Scan for the cell matching the given text and deliver its (x, y) coordinate at center. 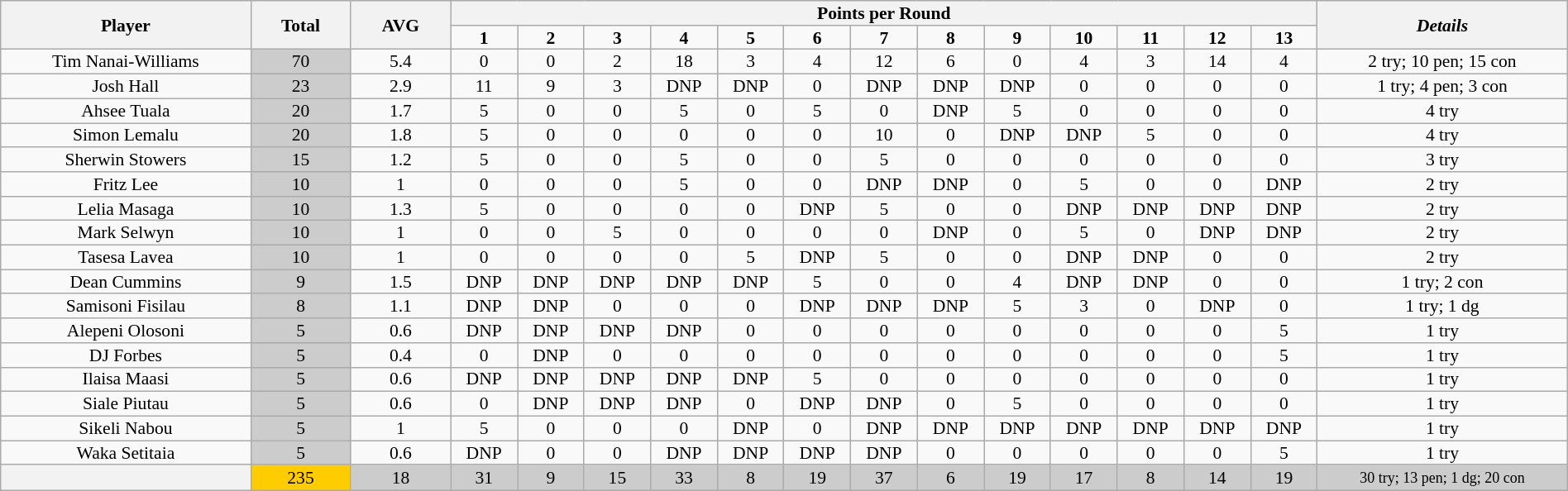
Player (126, 25)
1.2 (400, 160)
30 try; 13 pen; 1 dg; 20 con (1442, 478)
Fritz Lee (126, 184)
1.8 (400, 136)
Lelia Masaga (126, 209)
7 (885, 38)
3 try (1442, 160)
Points per Round (884, 13)
5.4 (400, 62)
23 (301, 87)
33 (685, 478)
1.3 (400, 209)
Waka Setitaia (126, 453)
Ahsee Tuala (126, 111)
31 (485, 478)
13 (1284, 38)
1 try; 4 pen; 3 con (1442, 87)
Mark Selwyn (126, 233)
Samisoni Fisilau (126, 307)
1.5 (400, 282)
Dean Cummins (126, 282)
2.9 (400, 87)
37 (885, 478)
235 (301, 478)
2 try; 10 pen; 15 con (1442, 62)
Details (1442, 25)
Simon Lemalu (126, 136)
17 (1083, 478)
1 try; 1 dg (1442, 307)
1.7 (400, 111)
1.1 (400, 307)
1 try; 2 con (1442, 282)
Sherwin Stowers (126, 160)
Ilaisa Maasi (126, 379)
Siale Piutau (126, 404)
Sikeli Nabou (126, 429)
0.4 (400, 355)
AVG (400, 25)
Alepeni Olosoni (126, 331)
70 (301, 62)
DJ Forbes (126, 355)
Tim Nanai-Williams (126, 62)
Total (301, 25)
Tasesa Lavea (126, 258)
Josh Hall (126, 87)
